Return the (x, y) coordinate for the center point of the cell that contains the specified text.  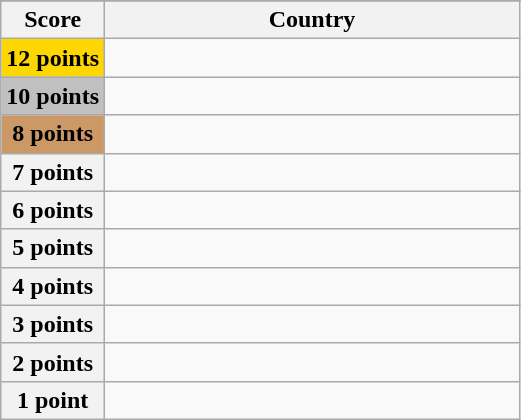
1 point (53, 400)
8 points (53, 134)
3 points (53, 324)
5 points (53, 248)
4 points (53, 286)
7 points (53, 172)
10 points (53, 96)
12 points (53, 58)
6 points (53, 210)
Country (312, 20)
Score (53, 20)
2 points (53, 362)
